Provide the (X, Y) coordinate of the cell's center where the given text is located.  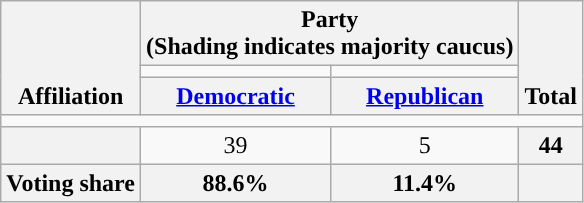
44 (551, 145)
39 (236, 145)
Democratic (236, 96)
Party (Shading indicates majority caucus) (330, 34)
88.6% (236, 183)
11.4% (425, 183)
Affiliation (71, 58)
Republican (425, 96)
5 (425, 145)
Total (551, 58)
Voting share (71, 183)
